Return (X, Y) of the center of cell containing provided text 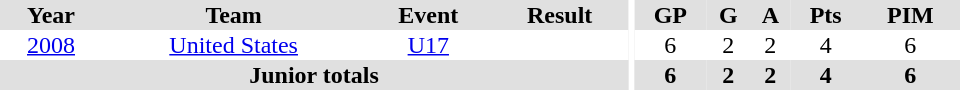
G (728, 15)
Team (234, 15)
A (770, 15)
GP (670, 15)
PIM (910, 15)
2008 (51, 45)
Junior totals (314, 75)
Pts (826, 15)
U17 (428, 45)
United States (234, 45)
Year (51, 15)
Result (560, 15)
Event (428, 15)
